Pinpoint the cell where the given text exists, returning its [X, Y] midpoint coordinate. 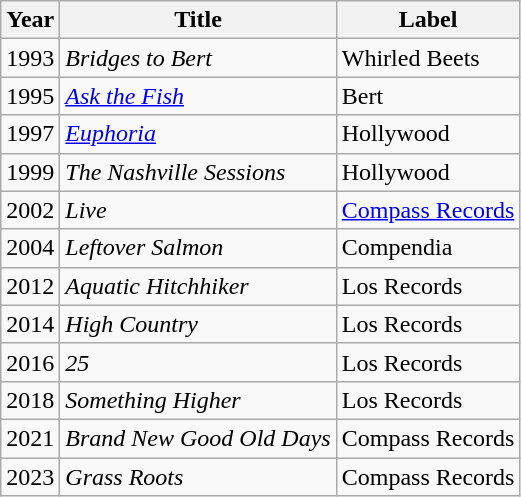
Brand New Good Old Days [198, 438]
25 [198, 362]
1997 [30, 134]
Leftover Salmon [198, 248]
Bert [428, 96]
Ask the Fish [198, 96]
Grass Roots [198, 477]
2002 [30, 210]
Title [198, 20]
Bridges to Bert [198, 58]
2004 [30, 248]
1995 [30, 96]
Label [428, 20]
2018 [30, 400]
Live [198, 210]
2014 [30, 324]
1993 [30, 58]
2021 [30, 438]
1999 [30, 172]
2016 [30, 362]
2023 [30, 477]
Whirled Beets [428, 58]
2012 [30, 286]
Aquatic Hitchhiker [198, 286]
The Nashville Sessions [198, 172]
Something Higher [198, 400]
Year [30, 20]
High Country [198, 324]
Euphoria [198, 134]
Compendia [428, 248]
